Search for the cell housing the specified text and yield its [x, y] center coordinate. 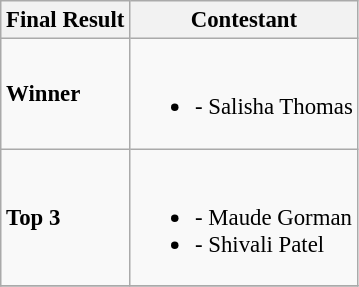
Final Result [66, 20]
Contestant [244, 20]
- Maude Gorman - Shivali Patel [244, 218]
Winner [66, 94]
Top 3 [66, 218]
- Salisha Thomas [244, 94]
